For the text-containing cell, return its midpoint in [X, Y] coordinate format. 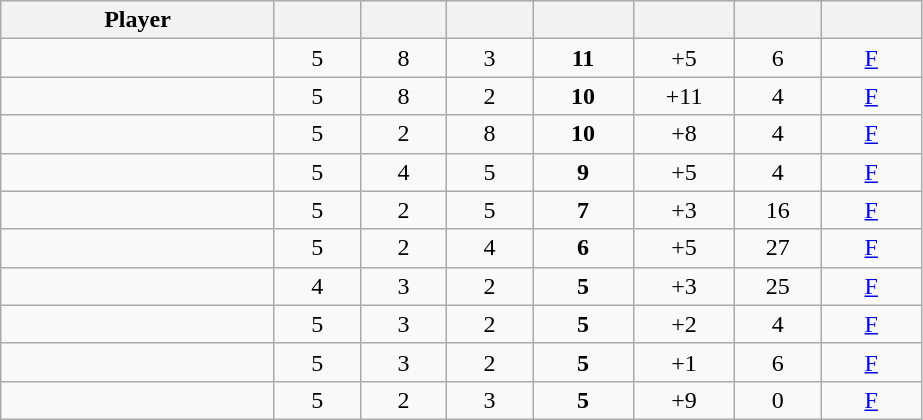
+8 [684, 134]
0 [778, 400]
9 [582, 172]
+9 [684, 400]
7 [582, 210]
+11 [684, 96]
Player [138, 20]
27 [778, 248]
16 [778, 210]
11 [582, 58]
+1 [684, 362]
+2 [684, 324]
25 [778, 286]
